Output the (X, Y) coordinate of the center of the cell containing the given text.  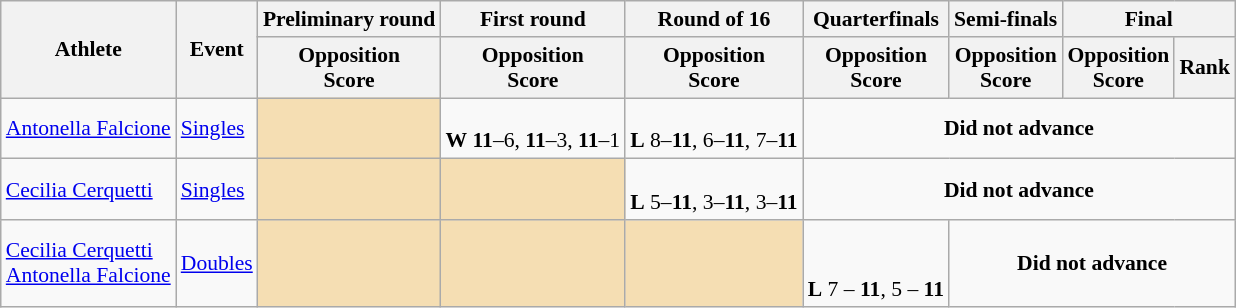
L 7 – 11, 5 – 11 (876, 264)
Cecilia Cerquetti (88, 190)
First round (532, 19)
L 5–11, 3–11, 3–11 (714, 190)
W 11–6, 11–3, 11–1 (532, 128)
Semi-finals (1006, 19)
Preliminary round (350, 19)
Rank (1204, 68)
Round of 16 (714, 19)
Antonella Falcione (88, 128)
Final (1148, 19)
L 8–11, 6–11, 7–11 (714, 128)
Quarterfinals (876, 19)
Cecilia CerquettiAntonella Falcione (88, 264)
Doubles (217, 264)
Athlete (88, 50)
Event (217, 50)
